Provide the (x, y) coordinate of the cell's center where the given text is located.  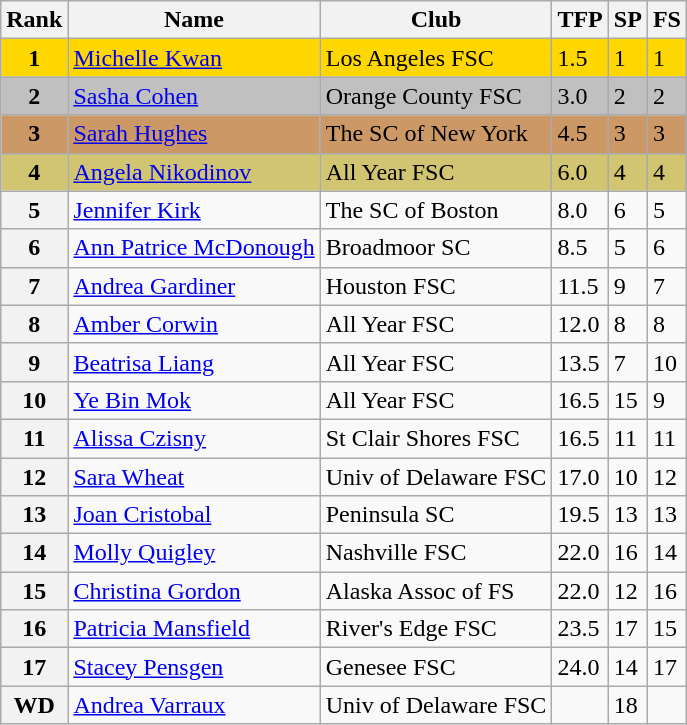
18 (628, 705)
Sarah Hughes (194, 134)
Angela Nikodinov (194, 172)
Rank (34, 20)
River's Edge FSC (436, 629)
Peninsula SC (436, 515)
St Clair Shores FSC (436, 438)
17.0 (580, 477)
8.0 (580, 210)
12.0 (580, 324)
Alaska Assoc of FS (436, 591)
Christina Gordon (194, 591)
Molly Quigley (194, 553)
The SC of New York (436, 134)
1.5 (580, 58)
Orange County FSC (436, 96)
Sasha Cohen (194, 96)
Houston FSC (436, 286)
Ye Bin Mok (194, 400)
Amber Corwin (194, 324)
Patricia Mansfield (194, 629)
Beatrisa Liang (194, 362)
23.5 (580, 629)
Stacey Pensgen (194, 667)
8.5 (580, 248)
Andrea Varraux (194, 705)
Andrea Gardiner (194, 286)
Nashville FSC (436, 553)
Los Angeles FSC (436, 58)
Club (436, 20)
4.5 (580, 134)
Name (194, 20)
TFP (580, 20)
Jennifer Kirk (194, 210)
3.0 (580, 96)
11.5 (580, 286)
Michelle Kwan (194, 58)
19.5 (580, 515)
Sara Wheat (194, 477)
Alissa Czisny (194, 438)
6.0 (580, 172)
13.5 (580, 362)
Ann Patrice McDonough (194, 248)
Joan Cristobal (194, 515)
Broadmoor SC (436, 248)
Genesee FSC (436, 667)
The SC of Boston (436, 210)
FS (666, 20)
WD (34, 705)
24.0 (580, 667)
SP (628, 20)
